Return (X, Y) of the center of cell containing provided text 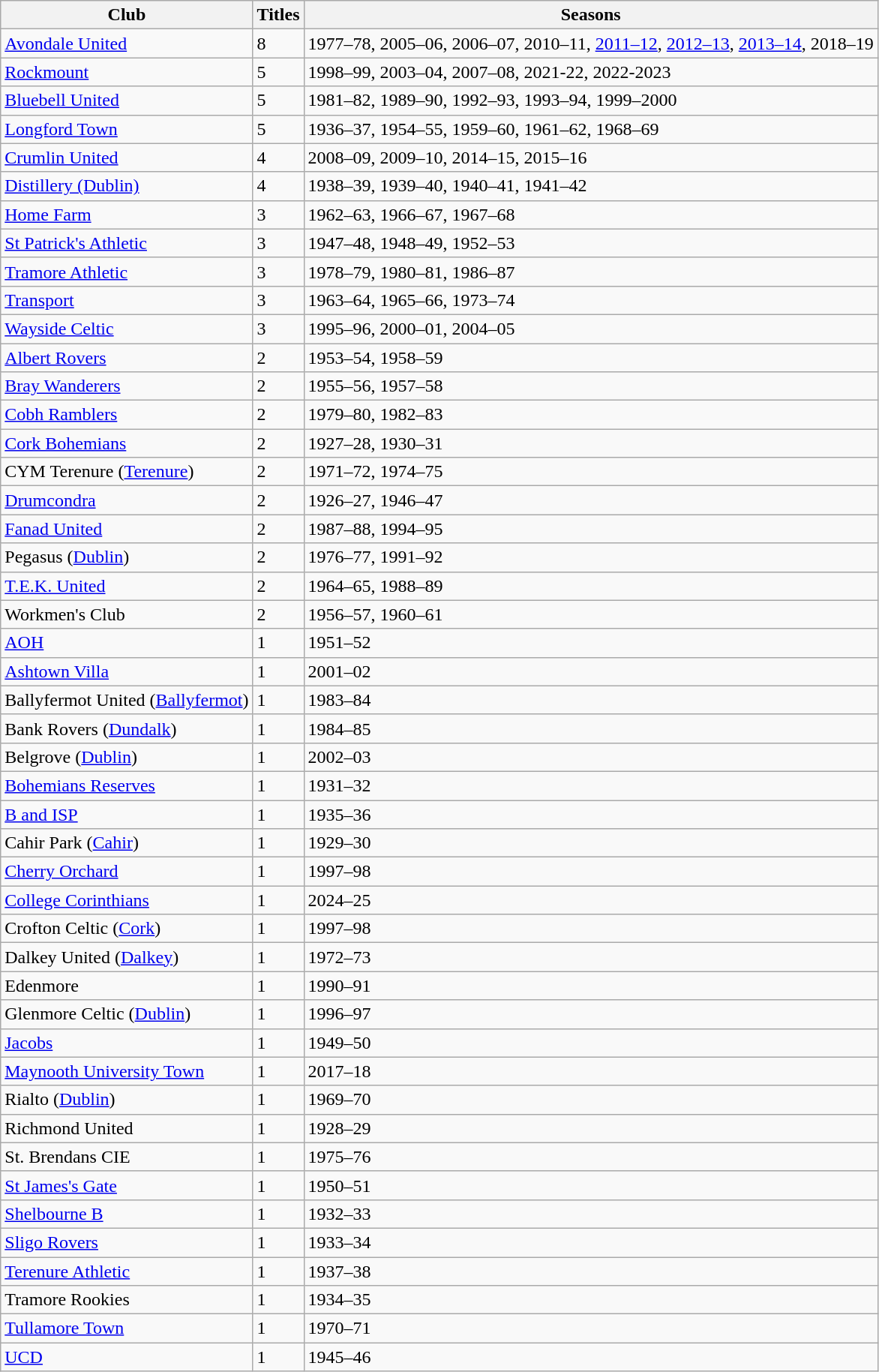
1956–57, 1960–61 (591, 614)
St. Brendans CIE (127, 1157)
1963–64, 1965–66, 1973–74 (591, 300)
1931–32 (591, 785)
1996–97 (591, 1014)
St James's Gate (127, 1185)
Maynooth University Town (127, 1071)
Glenmore Celtic (Dublin) (127, 1014)
Longford Town (127, 129)
Dalkey United (Dalkey) (127, 957)
1932–33 (591, 1214)
Belgrove (Dublin) (127, 757)
1977–78, 2005–06, 2006–07, 2010–11, 2011–12, 2012–13, 2013–14, 2018–19 (591, 44)
Cobh Ramblers (127, 415)
1978–79, 1980–81, 1986–87 (591, 272)
1936–37, 1954–55, 1959–60, 1961–62, 1968–69 (591, 129)
AOH (127, 643)
1984–85 (591, 728)
Bohemians Reserves (127, 785)
Richmond United (127, 1128)
1987–88, 1994–95 (591, 529)
CYM Terenure (Terenure) (127, 472)
Cork Bohemians (127, 443)
Cahir Park (Cahir) (127, 843)
Wayside Celtic (127, 329)
Edenmore (127, 986)
T.E.K. United (127, 586)
Workmen's Club (127, 614)
1928–29 (591, 1128)
Bank Rovers (Dundalk) (127, 728)
Rialto (Dublin) (127, 1100)
1951–52 (591, 643)
1971–72, 1974–75 (591, 472)
Seasons (591, 15)
Rockmount (127, 72)
1975–76 (591, 1157)
1972–73 (591, 957)
Tramore Rookies (127, 1300)
Avondale United (127, 44)
Titles (278, 15)
1933–34 (591, 1242)
2001–02 (591, 671)
1995–96, 2000–01, 2004–05 (591, 329)
1990–91 (591, 986)
1949–50 (591, 1043)
Bray Wanderers (127, 386)
Crumlin United (127, 158)
1945–46 (591, 1357)
1935–36 (591, 814)
1929–30 (591, 843)
Jacobs (127, 1043)
Cherry Orchard (127, 872)
Tramore Athletic (127, 272)
Club (127, 15)
UCD (127, 1357)
Ashtown Villa (127, 671)
Pegasus (Dublin) (127, 557)
St Patrick's Athletic (127, 243)
1981–82, 1989–90, 1992–93, 1993–94, 1999–2000 (591, 101)
1937–38 (591, 1271)
B and ISP (127, 814)
1955–56, 1957–58 (591, 386)
1969–70 (591, 1100)
Bluebell United (127, 101)
2024–25 (591, 900)
Terenure Athletic (127, 1271)
1979–80, 1982–83 (591, 415)
1962–63, 1966–67, 1967–68 (591, 215)
8 (278, 44)
Distillery (Dublin) (127, 186)
1950–51 (591, 1185)
1938–39, 1939–40, 1940–41, 1941–42 (591, 186)
Transport (127, 300)
Home Farm (127, 215)
2017–18 (591, 1071)
Drumcondra (127, 500)
Crofton Celtic (Cork) (127, 929)
College Corinthians (127, 900)
Shelbourne B (127, 1214)
1934–35 (591, 1300)
1970–71 (591, 1328)
Tullamore Town (127, 1328)
1976–77, 1991–92 (591, 557)
1983–84 (591, 700)
1947–48, 1948–49, 1952–53 (591, 243)
2002–03 (591, 757)
Fanad United (127, 529)
Ballyfermot United (Ballyfermot) (127, 700)
1998–99, 2003–04, 2007–08, 2021-22, 2022-2023 (591, 72)
2008–09, 2009–10, 2014–15, 2015–16 (591, 158)
1964–65, 1988–89 (591, 586)
Sligo Rovers (127, 1242)
Albert Rovers (127, 358)
1926–27, 1946–47 (591, 500)
1927–28, 1930–31 (591, 443)
1953–54, 1958–59 (591, 358)
